From the cell containing the given text, extract its center point as [x, y] coordinate. 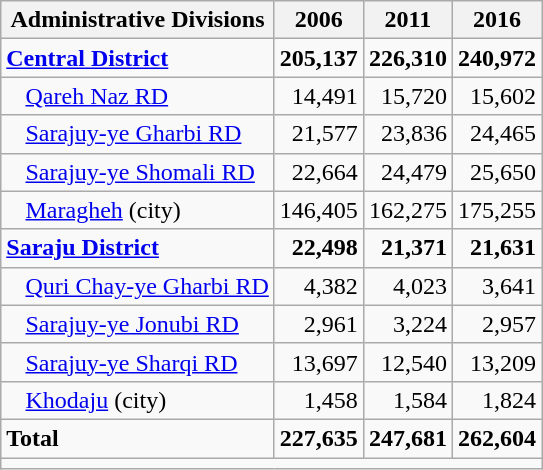
Qareh Naz RD [138, 96]
2006 [318, 20]
Sarajuy-ye Gharbi RD [138, 134]
205,137 [318, 58]
25,650 [496, 172]
13,209 [496, 362]
Total [138, 438]
13,697 [318, 362]
Saraju District [138, 248]
21,631 [496, 248]
22,498 [318, 248]
2,957 [496, 324]
24,465 [496, 134]
Central District [138, 58]
Sarajuy-ye Sharqi RD [138, 362]
21,371 [408, 248]
1,458 [318, 400]
2011 [408, 20]
14,491 [318, 96]
Maragheh (city) [138, 210]
247,681 [408, 438]
12,540 [408, 362]
3,224 [408, 324]
146,405 [318, 210]
2,961 [318, 324]
21,577 [318, 134]
Sarajuy-ye Jonubi RD [138, 324]
24,479 [408, 172]
4,023 [408, 286]
15,720 [408, 96]
240,972 [496, 58]
226,310 [408, 58]
3,641 [496, 286]
175,255 [496, 210]
15,602 [496, 96]
262,604 [496, 438]
22,664 [318, 172]
Quri Chay-ye Gharbi RD [138, 286]
162,275 [408, 210]
Khodaju (city) [138, 400]
23,836 [408, 134]
Administrative Divisions [138, 20]
1,584 [408, 400]
1,824 [496, 400]
4,382 [318, 286]
227,635 [318, 438]
2016 [496, 20]
Sarajuy-ye Shomali RD [138, 172]
